Pinpoint the cell where the given text exists, returning its [x, y] midpoint coordinate. 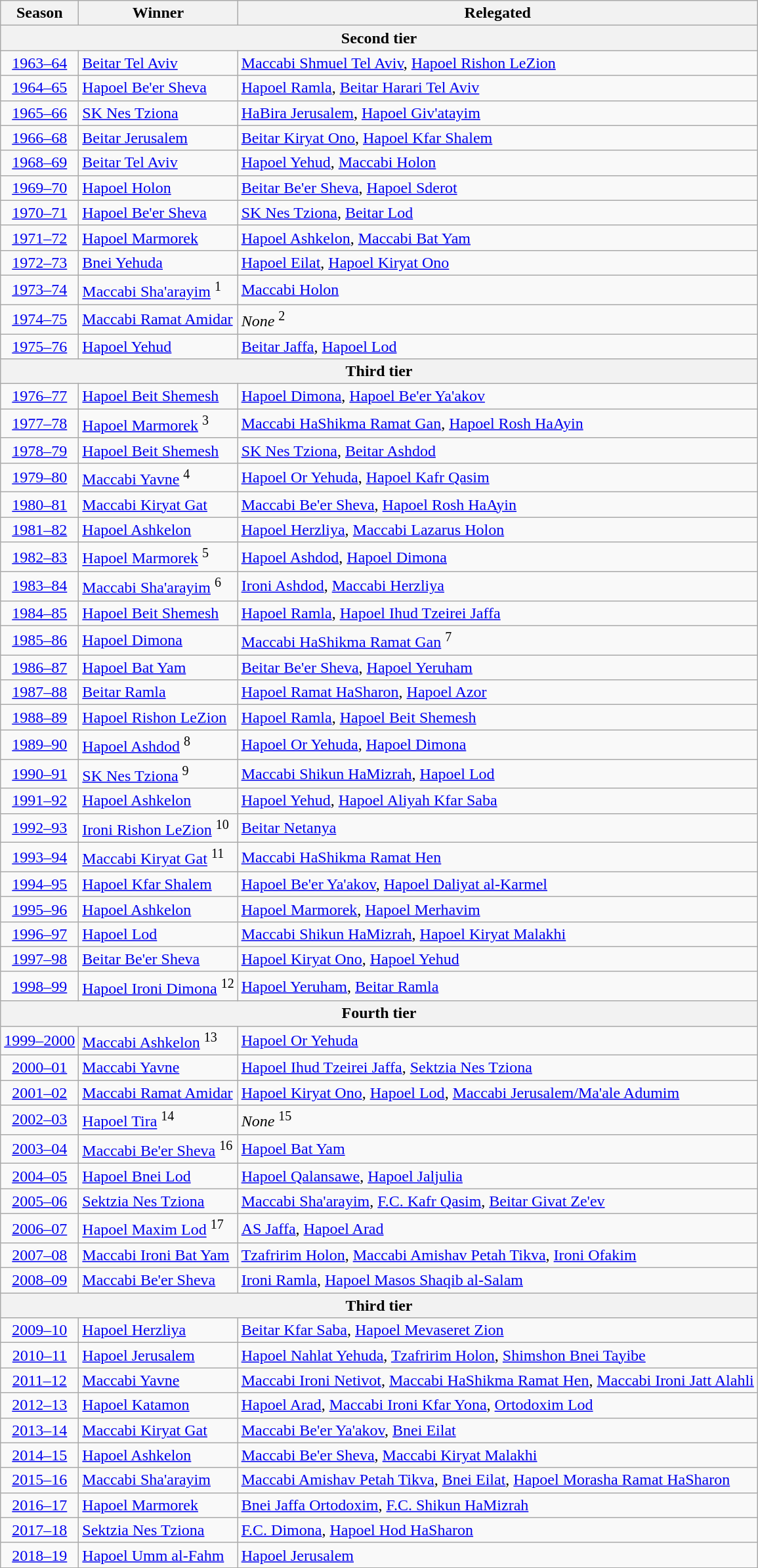
Hapoel Dimona [158, 641]
Hapoel Ramat HaSharon, Hapoel Azor [497, 692]
1975–76 [39, 347]
2015–16 [39, 1480]
Hapoel Marmorek, Hapoel Merhavim [497, 909]
1981–82 [39, 530]
Hapoel Maxim Lod 17 [158, 1229]
2017–18 [39, 1530]
Maccabi HaShikma Ramat Gan, Hapoel Rosh HaAyin [497, 424]
2018–19 [39, 1555]
2004–05 [39, 1176]
Ironi Ashdod, Maccabi Herzliya [497, 587]
Maccabi Be'er Ya'akov, Bnei Eilat [497, 1430]
Beitar Ramla [158, 692]
Hapoel Kiryat Ono, Hapoel Lod, Maccabi Jerusalem/Ma'ale Adumim [497, 1093]
1977–78 [39, 424]
Maccabi Be'er Sheva, Maccabi Kiryat Malakhi [497, 1455]
Hapoel Katamon [158, 1405]
Maccabi Be'er Sheva 16 [158, 1149]
1985–86 [39, 641]
1972–73 [39, 263]
2009–10 [39, 1330]
2005–06 [39, 1201]
2010–11 [39, 1355]
1987–88 [39, 692]
Maccabi Yavne 4 [158, 478]
Hapoel Or Yehuda, Hapoel Kafr Qasim [497, 478]
SK Nes Tziona, Beitar Lod [497, 213]
Beitar Be'er Sheva, Hapoel Sderot [497, 188]
Hapoel Tira 14 [158, 1120]
Hapoel Ramla, Hapoel Ihud Tzeirei Jaffa [497, 613]
1991–92 [39, 801]
Maccabi Shikun HaMizrah, Hapoel Lod [497, 773]
Relegated [497, 13]
Hapoel Yehud, Maccabi Holon [497, 163]
1968–69 [39, 163]
Hapoel Herzliya, Maccabi Lazarus Holon [497, 530]
None 2 [497, 319]
None 15 [497, 1120]
Beitar Netanya [497, 828]
Maccabi HaShikma Ramat Hen [497, 857]
1989–90 [39, 744]
Maccabi Sha'arayim, F.C. Kafr Qasim, Beitar Givat Ze'ev [497, 1201]
Hapoel Holon [158, 188]
1996–97 [39, 934]
Hapoel Arad, Maccabi Ironi Kfar Yona, Ortodoxim Lod [497, 1405]
Hapoel Kiryat Ono, Hapoel Yehud [497, 959]
Hapoel Bnei Lod [158, 1176]
SK Nes Tziona 9 [158, 773]
2011–12 [39, 1380]
Winner [158, 13]
Hapoel Ramla, Beitar Harari Tel Aviv [497, 88]
Hapoel Ashkelon, Maccabi Bat Yam [497, 238]
Hapoel Lod [158, 934]
F.C. Dimona, Hapoel Hod HaSharon [497, 1530]
Hapoel Dimona, Hapoel Be'er Ya'akov [497, 396]
2014–15 [39, 1455]
Ironi Rishon LeZion 10 [158, 828]
2002–03 [39, 1120]
2007–08 [39, 1256]
1971–72 [39, 238]
1966–68 [39, 138]
2000–01 [39, 1068]
SK Nes Tziona, Beitar Ashdod [497, 450]
Hapoel Qalansawe, Hapoel Jaljulia [497, 1176]
1980–81 [39, 505]
Maccabi Be'er Sheva [158, 1281]
2008–09 [39, 1281]
Maccabi Shmuel Tel Aviv, Hapoel Rishon LeZion [497, 63]
2003–04 [39, 1149]
Hapoel Rishon LeZion [158, 717]
Hapoel Be'er Ya'akov, Hapoel Daliyat al-Karmel [497, 884]
Tzafririm Holon, Maccabi Amishav Petah Tikva, Ironi Ofakim [497, 1256]
Beitar Jerusalem [158, 138]
1993–94 [39, 857]
Beitar Be'er Sheva, Hapoel Yeruham [497, 667]
1976–77 [39, 396]
Maccabi Sha'arayim 6 [158, 587]
Maccabi Ashkelon 13 [158, 1041]
2013–14 [39, 1430]
Hapoel Yeruham, Beitar Ramla [497, 986]
Beitar Be'er Sheva [158, 959]
1992–93 [39, 828]
1978–79 [39, 450]
Hapoel Yehud, Hapoel Aliyah Kfar Saba [497, 801]
Beitar Jaffa, Hapoel Lod [497, 347]
Maccabi Shikun HaMizrah, Hapoel Kiryat Malakhi [497, 934]
1988–89 [39, 717]
Maccabi Ironi Bat Yam [158, 1256]
1979–80 [39, 478]
2012–13 [39, 1405]
2006–07 [39, 1229]
Bnei Jaffa Ortodoxim, F.C. Shikun HaMizrah [497, 1505]
1994–95 [39, 884]
1984–85 [39, 613]
Beitar Kfar Saba, Hapoel Mevaseret Zion [497, 1330]
Maccabi Kiryat Gat 11 [158, 857]
Hapoel Nahlat Yehuda, Tzafririm Holon, Shimshon Bnei Tayibe [497, 1355]
1964–65 [39, 88]
Hapoel Umm al-Fahm [158, 1555]
Hapoel Ihud Tzeirei Jaffa, Sektzia Nes Tziona [497, 1068]
2001–02 [39, 1093]
Hapoel Marmorek 5 [158, 557]
Maccabi HaShikma Ramat Gan 7 [497, 641]
Second tier [379, 38]
Fourth tier [379, 1013]
1970–71 [39, 213]
Beitar Kiryat Ono, Hapoel Kfar Shalem [497, 138]
AS Jaffa, Hapoel Arad [497, 1229]
Maccabi Holon [497, 290]
1995–96 [39, 909]
Hapoel Or Yehuda, Hapoel Dimona [497, 744]
1982–83 [39, 557]
Ironi Ramla, Hapoel Masos Shaqib al-Salam [497, 1281]
Maccabi Ironi Netivot, Maccabi HaShikma Ramat Hen, Maccabi Ironi Jatt Alahli [497, 1380]
1974–75 [39, 319]
Hapoel Eilat, Hapoel Kiryat Ono [497, 263]
Hapoel Yehud [158, 347]
1986–87 [39, 667]
Maccabi Sha'arayim [158, 1480]
1997–98 [39, 959]
1983–84 [39, 587]
1999–2000 [39, 1041]
1963–64 [39, 63]
Hapoel Marmorek 3 [158, 424]
1990–91 [39, 773]
1965–66 [39, 113]
Hapoel Ramla, Hapoel Beit Shemesh [497, 717]
SK Nes Tziona [158, 113]
Maccabi Amishav Petah Tikva, Bnei Eilat, Hapoel Morasha Ramat HaSharon [497, 1480]
Maccabi Be'er Sheva, Hapoel Rosh HaAyin [497, 505]
Hapoel Ironi Dimona 12 [158, 986]
Hapoel Herzliya [158, 1330]
Bnei Yehuda [158, 263]
Hapoel Kfar Shalem [158, 884]
Hapoel Ashdod 8 [158, 744]
Maccabi Sha'arayim 1 [158, 290]
Hapoel Or Yehuda [497, 1041]
Season [39, 13]
1969–70 [39, 188]
Hapoel Ashdod, Hapoel Dimona [497, 557]
HaBira Jerusalem, Hapoel Giv'atayim [497, 113]
1973–74 [39, 290]
1998–99 [39, 986]
2016–17 [39, 1505]
